Identify which cell holds the provided text, then report its [X, Y] central coordinate. 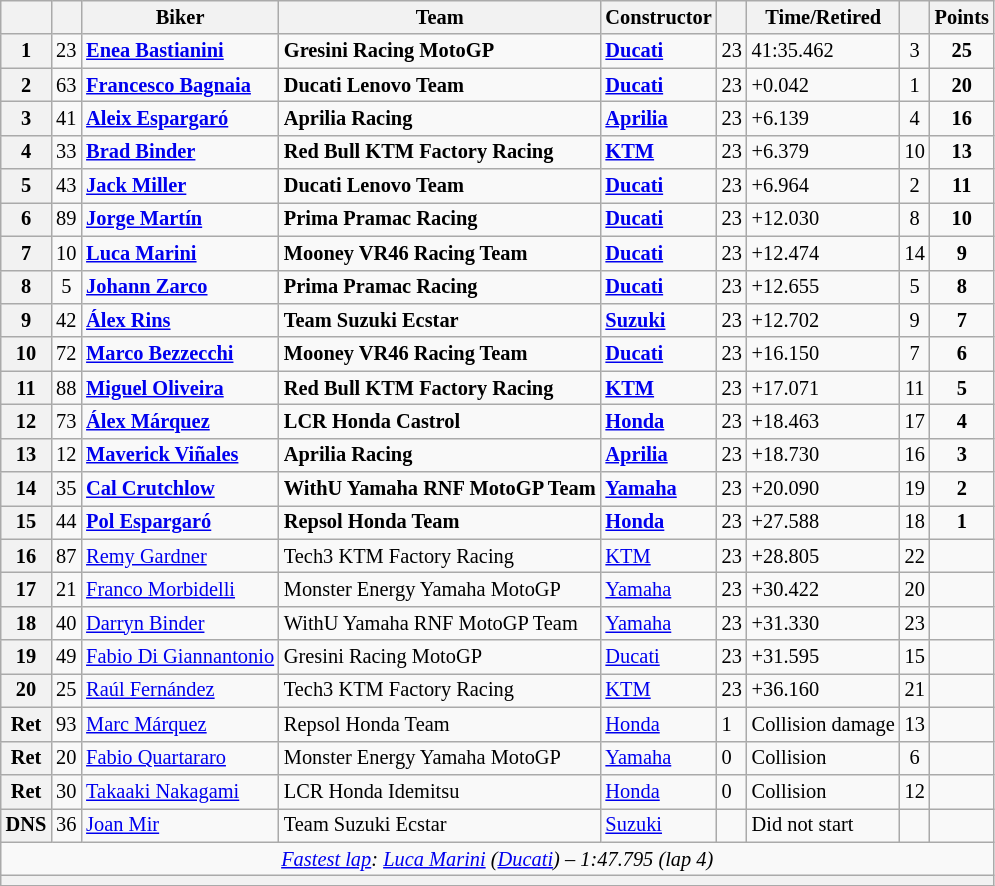
Jorge Martín [180, 219]
Johann Zarco [180, 287]
30 [66, 791]
89 [66, 219]
Takaaki Nakagami [180, 791]
LCR Honda Idemitsu [440, 791]
36 [66, 825]
Marco Bezzecchi [180, 354]
+30.422 [824, 589]
44 [66, 522]
Raúl Fernández [180, 690]
+20.090 [824, 489]
Brad Binder [180, 152]
Team [440, 17]
43 [66, 186]
+27.588 [824, 522]
49 [66, 657]
+36.160 [824, 690]
35 [66, 489]
Fabio Quartararo [180, 758]
Pol Espargaró [180, 522]
Constructor [659, 17]
63 [66, 85]
Darryn Binder [180, 623]
Fastest lap: Luca Marini (Ducati) – 1:47.795 (lap 4) [498, 859]
+6.379 [824, 152]
72 [66, 354]
41:35.462 [824, 51]
22 [915, 556]
87 [66, 556]
+17.071 [824, 388]
+12.702 [824, 320]
Luca Marini [180, 253]
DNS [26, 825]
Aleix Espargaró [180, 118]
Álex Rins [180, 320]
+18.463 [824, 421]
Álex Márquez [180, 421]
+6.139 [824, 118]
40 [66, 623]
+12.655 [824, 287]
41 [66, 118]
+0.042 [824, 85]
33 [66, 152]
+31.595 [824, 657]
Time/Retired [824, 17]
Marc Márquez [180, 724]
Remy Gardner [180, 556]
73 [66, 421]
42 [66, 320]
Maverick Viñales [180, 455]
93 [66, 724]
88 [66, 388]
Collision damage [824, 724]
+16.150 [824, 354]
Biker [180, 17]
+6.964 [824, 186]
+28.805 [824, 556]
LCR Honda Castrol [440, 421]
+12.474 [824, 253]
Fabio Di Giannantonio [180, 657]
Miguel Oliveira [180, 388]
Jack Miller [180, 186]
+12.030 [824, 219]
Cal Crutchlow [180, 489]
Joan Mir [180, 825]
Franco Morbidelli [180, 589]
Did not start [824, 825]
Francesco Bagnaia [180, 85]
+18.730 [824, 455]
Enea Bastianini [180, 51]
+31.330 [824, 623]
Points [962, 17]
